Locate the cell with the specified text and output its (x, y) center coordinate. 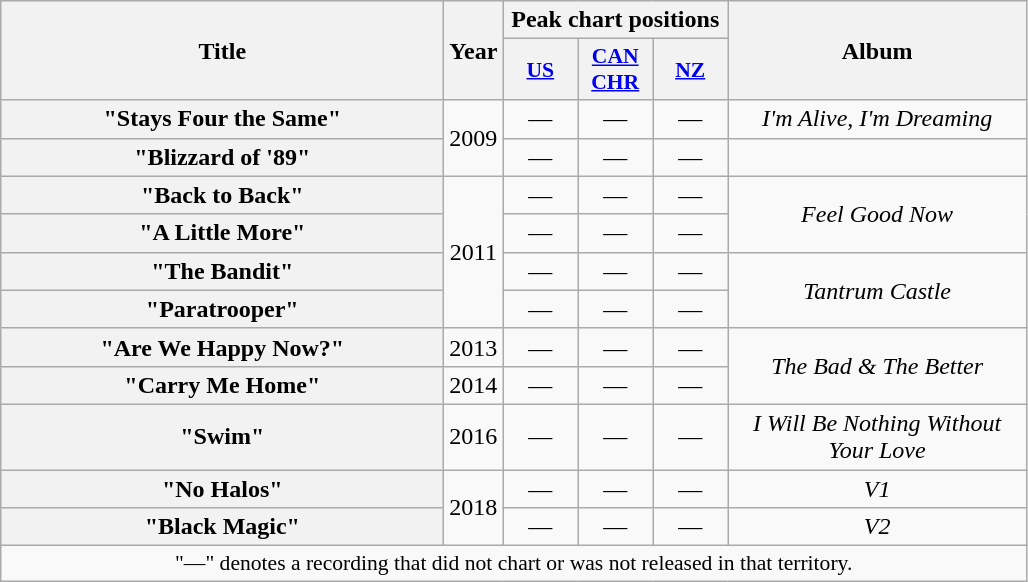
"Back to Back" (222, 195)
Year (474, 50)
"Blizzard of '89" (222, 157)
NZ (690, 70)
"Black Magic" (222, 527)
Title (222, 50)
US (540, 70)
CANCHR (616, 70)
Feel Good Now (878, 214)
I Will Be Nothing Without Your Love (878, 436)
2011 (474, 252)
"No Halos" (222, 489)
"Swim" (222, 436)
"—" denotes a recording that did not chart or was not released in that territory. (514, 564)
2014 (474, 385)
The Bad & The Better (878, 366)
2016 (474, 436)
Album (878, 50)
"A Little More" (222, 233)
2018 (474, 508)
2009 (474, 138)
2013 (474, 347)
"Paratrooper" (222, 309)
"The Bandit" (222, 271)
"Carry Me Home" (222, 385)
"Are We Happy Now?" (222, 347)
Peak chart positions (616, 20)
V1 (878, 489)
"Stays Four the Same" (222, 119)
V2 (878, 527)
Tantrum Castle (878, 290)
I'm Alive, I'm Dreaming (878, 119)
